Output the (x, y) coordinate of the center of the cell containing the given text.  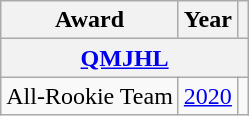
All-Rookie Team (90, 96)
Award (90, 20)
Year (208, 20)
QMJHL (125, 58)
2020 (208, 96)
